Return the [x, y] coordinate for the center point of the cell that contains the specified text.  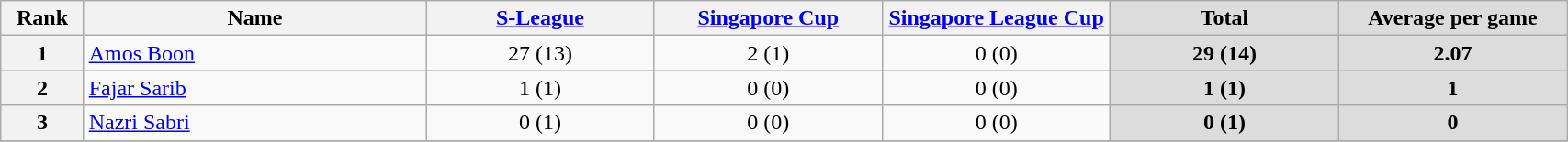
27 (13) [540, 53]
Singapore League Cup [996, 18]
29 (14) [1224, 53]
Nazri Sabri [255, 123]
2.07 [1452, 53]
Amos Boon [255, 53]
Singapore Cup [768, 18]
0 [1452, 123]
S-League [540, 18]
Total [1224, 18]
Average per game [1452, 18]
2 [42, 88]
Rank [42, 18]
Fajar Sarib [255, 88]
3 [42, 123]
Name [255, 18]
2 (1) [768, 53]
